Search for the cell housing the specified text and yield its (X, Y) center coordinate. 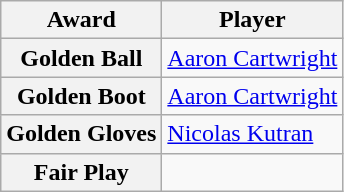
Golden Ball (82, 58)
Nicolas Kutran (252, 134)
Award (82, 20)
Fair Play (82, 172)
Golden Boot (82, 96)
Player (252, 20)
Golden Gloves (82, 134)
